From the cell containing the given text, extract its center point as [X, Y] coordinate. 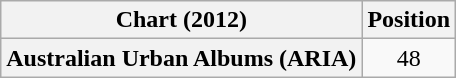
Australian Urban Albums (ARIA) [182, 58]
Position [409, 20]
Chart (2012) [182, 20]
48 [409, 58]
